Provide the [X, Y] coordinate of the cell's center where the given text is located.  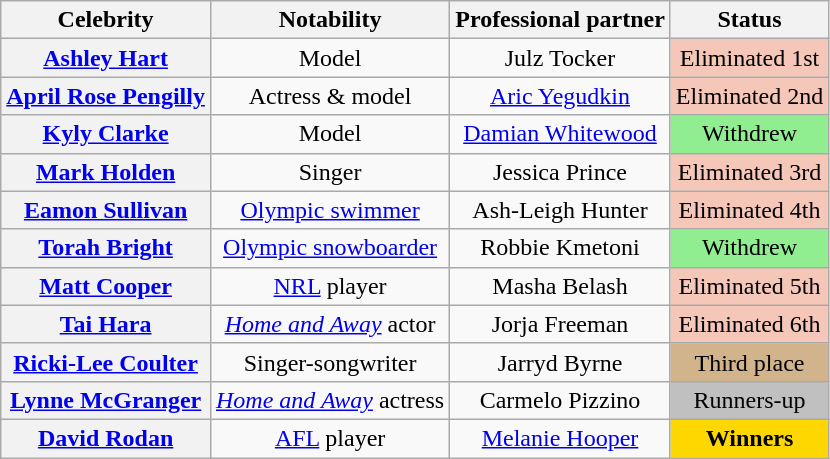
Jessica Prince [560, 172]
Third place [749, 362]
Eliminated 2nd [749, 96]
Notability [330, 20]
Eliminated 4th [749, 210]
Matt Cooper [106, 286]
Eliminated 3rd [749, 172]
Eliminated 1st [749, 58]
Winners [749, 438]
Status [749, 20]
Torah Bright [106, 248]
Jarryd Byrne [560, 362]
Professional partner [560, 20]
Actress & model [330, 96]
Ricki-Lee Coulter [106, 362]
Robbie Kmetoni [560, 248]
Lynne McGranger [106, 400]
Aric Yegudkin [560, 96]
Eamon Sullivan [106, 210]
Olympic snowboarder [330, 248]
Ashley Hart [106, 58]
Eliminated 5th [749, 286]
Mark Holden [106, 172]
Singer-songwriter [330, 362]
April Rose Pengilly [106, 96]
Runners-up [749, 400]
Celebrity [106, 20]
Jorja Freeman [560, 324]
Home and Away actress [330, 400]
Melanie Hooper [560, 438]
Eliminated 6th [749, 324]
Olympic swimmer [330, 210]
NRL player [330, 286]
Ash-Leigh Hunter [560, 210]
Home and Away actor [330, 324]
Masha Belash [560, 286]
Damian Whitewood [560, 134]
AFL player [330, 438]
Carmelo Pizzino [560, 400]
David Rodan [106, 438]
Julz Tocker [560, 58]
Singer [330, 172]
Tai Hara [106, 324]
Kyly Clarke [106, 134]
